Provide the [x, y] coordinate of the cell's center where the given text is located.  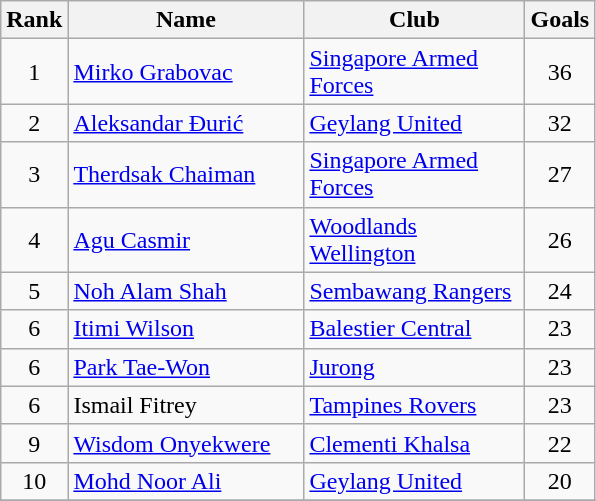
32 [560, 123]
Ismail Fitrey [186, 405]
9 [34, 443]
4 [34, 240]
Wisdom Onyekwere [186, 443]
Goals [560, 20]
Woodlands Wellington [414, 240]
Mirko Grabovac [186, 72]
Club [414, 20]
1 [34, 72]
Tampines Rovers [414, 405]
Agu Casmir [186, 240]
27 [560, 174]
36 [560, 72]
Therdsak Chaiman [186, 174]
Park Tae-Won [186, 367]
Sembawang Rangers [414, 291]
Itimi Wilson [186, 329]
20 [560, 481]
Noh Alam Shah [186, 291]
Mohd Noor Ali [186, 481]
22 [560, 443]
26 [560, 240]
Clementi Khalsa [414, 443]
Jurong [414, 367]
Rank [34, 20]
10 [34, 481]
Balestier Central [414, 329]
24 [560, 291]
3 [34, 174]
2 [34, 123]
Aleksandar Đurić [186, 123]
Name [186, 20]
5 [34, 291]
